For the text-containing cell, return its midpoint in (X, Y) coordinate format. 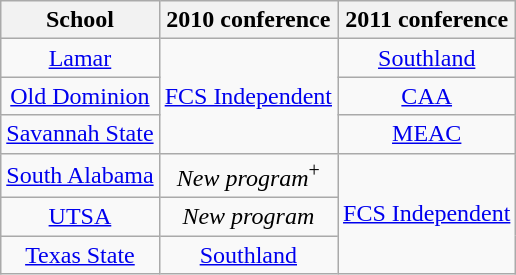
South Alabama (80, 176)
UTSA (80, 217)
New program (248, 217)
2011 conference (427, 20)
Old Dominion (80, 96)
Texas State (80, 255)
CAA (427, 96)
MEAC (427, 134)
Lamar (80, 58)
Savannah State (80, 134)
School (80, 20)
New program+ (248, 176)
2010 conference (248, 20)
